Return [x, y] of the center of cell containing provided text 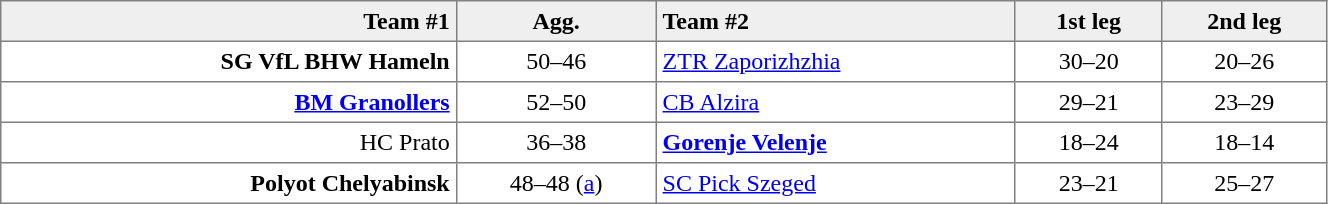
SG VfL BHW Hameln [229, 61]
2nd leg [1244, 21]
23–21 [1088, 183]
SC Pick Szeged [836, 183]
Team #1 [229, 21]
Gorenje Velenje [836, 142]
23–29 [1244, 102]
18–24 [1088, 142]
18–14 [1244, 142]
CB Alzira [836, 102]
1st leg [1088, 21]
ZTR Zaporizhzhia [836, 61]
Polyot Chelyabinsk [229, 183]
29–21 [1088, 102]
20–26 [1244, 61]
Team #2 [836, 21]
36–38 [556, 142]
48–48 (a) [556, 183]
50–46 [556, 61]
25–27 [1244, 183]
Agg. [556, 21]
HC Prato [229, 142]
52–50 [556, 102]
BM Granollers [229, 102]
30–20 [1088, 61]
